Search for the cell housing the specified text and yield its (X, Y) center coordinate. 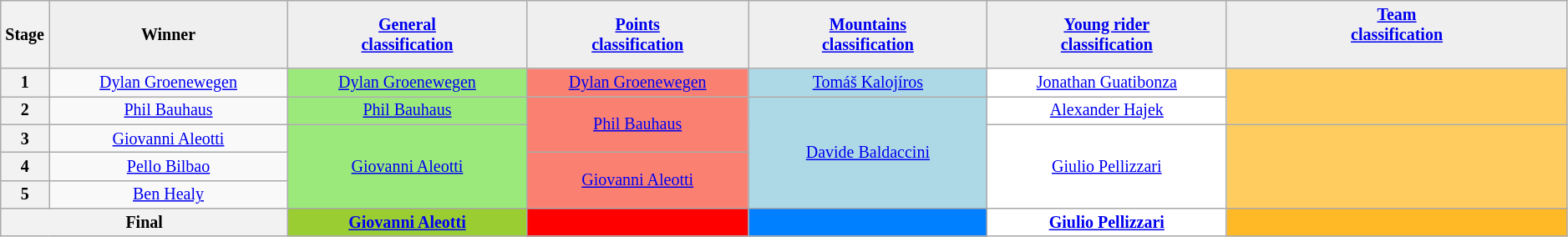
Alexander Hajek (1107, 110)
Jonathan Guatibonza (1107, 83)
Stage (25, 35)
Final (145, 222)
Teamclassification (1397, 35)
Young riderclassification (1107, 35)
2 (25, 110)
Mountainsclassification (868, 35)
3 (25, 139)
Pointsclassification (637, 35)
Ben Healy (169, 194)
1 (25, 83)
Tomáš Kalojíros (868, 83)
4 (25, 167)
Generalclassification (407, 35)
Pello Bilbao (169, 167)
5 (25, 194)
Davide Baldaccini (868, 153)
Winner (169, 35)
